Pinpoint the cell where the given text exists, returning its [x, y] midpoint coordinate. 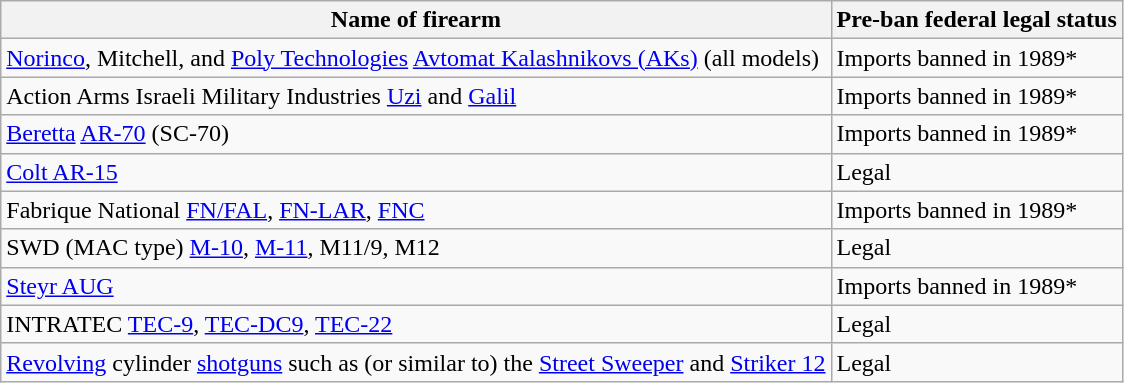
Pre-ban federal legal status [976, 20]
SWD (MAC type) M-10, M-11, M11/9, M12 [416, 248]
Action Arms Israeli Military Industries Uzi and Galil [416, 96]
Name of firearm [416, 20]
INTRATEC TEC-9, TEC-DC9, TEC-22 [416, 324]
Colt AR-15 [416, 172]
Beretta AR-70 (SC-70) [416, 134]
Revolving cylinder shotguns such as (or similar to) the Street Sweeper and Striker 12 [416, 362]
Steyr AUG [416, 286]
Norinco, Mitchell, and Poly Technologies Avtomat Kalashnikovs (AKs) (all models) [416, 58]
Fabrique National FN/FAL, FN-LAR, FNC [416, 210]
